Detect which cell encompasses the target text, then output its [X, Y] center coordinate. 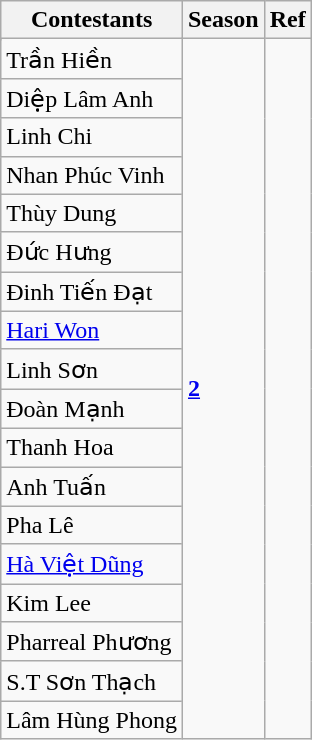
Pha Lê [92, 525]
Hari Won [92, 330]
S.T Sơn Thạch [92, 681]
Linh Sơn [92, 369]
Hà Việt Dũng [92, 564]
Trần Hiền [92, 59]
Contestants [92, 20]
Linh Chi [92, 137]
Thùy Dung [92, 213]
Nhan Phúc Vinh [92, 175]
Đức Hưng [92, 252]
Đinh Tiến Đạt [92, 292]
Pharreal Phương [92, 642]
Ref [288, 20]
Season [223, 20]
Kim Lee [92, 603]
Anh Tuấn [92, 486]
Lâm Hùng Phong [92, 720]
Thanh Hoa [92, 447]
Đoàn Mạnh [92, 409]
Diệp Lâm Anh [92, 98]
2 [223, 389]
